Provide the [x, y] coordinate of the cell's center where the given text is located.  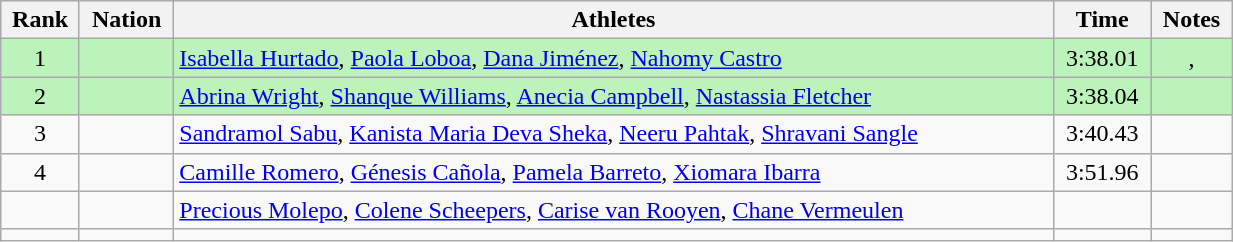
3 [40, 134]
Nation [126, 20]
Isabella Hurtado, Paola Loboa, Dana Jiménez, Nahomy Castro [614, 58]
3:51.96 [1102, 172]
Abrina Wright, Shanque Williams, Anecia Campbell, Nastassia Fletcher [614, 96]
1 [40, 58]
4 [40, 172]
2 [40, 96]
3:38.01 [1102, 58]
3:38.04 [1102, 96]
Athletes [614, 20]
Notes [1191, 20]
Precious Molepo, Colene Scheepers, Carise van Rooyen, Chane Vermeulen [614, 210]
Rank [40, 20]
Time [1102, 20]
Camille Romero, Génesis Cañola, Pamela Barreto, Xiomara Ibarra [614, 172]
, [1191, 58]
3:40.43 [1102, 134]
Sandramol Sabu, Kanista Maria Deva Sheka, Neeru Pahtak, Shravani Sangle [614, 134]
